Pinpoint the cell where the given text exists, returning its [X, Y] midpoint coordinate. 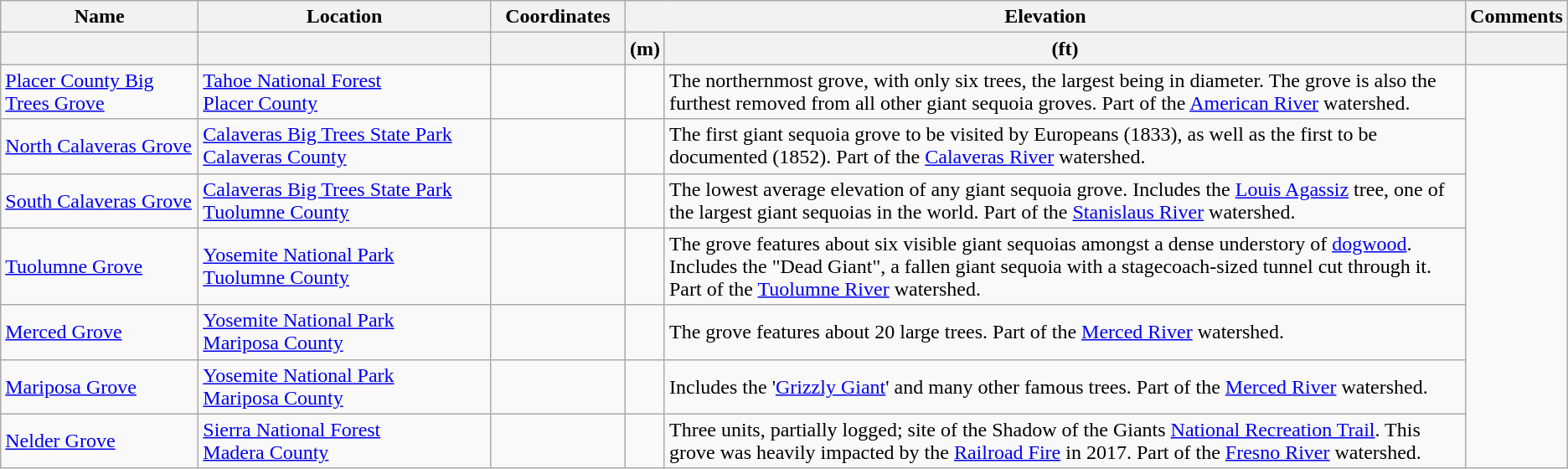
The grove features about 20 large trees. Part of the Merced River watershed. [1065, 332]
Mariposa Grove [100, 387]
Nelder Grove [100, 441]
South Calaveras Grove [100, 201]
Calaveras Big Trees State ParkCalaveras County [345, 146]
Sierra National ForestMadera County [345, 441]
Coordinates [558, 17]
North Calaveras Grove [100, 146]
(m) [645, 49]
Location [345, 17]
Comments [1517, 17]
Elevation [1045, 17]
Merced Grove [100, 332]
Placer County Big Trees Grove [100, 92]
The first giant sequoia grove to be visited by Europeans (1833), as well as the first to be documented (1852). Part of the Calaveras River watershed. [1065, 146]
Tahoe National ForestPlacer County [345, 92]
Tuolumne Grove [100, 266]
Includes the 'Grizzly Giant' and many other famous trees. Part of the Merced River watershed. [1065, 387]
Calaveras Big Trees State ParkTuolumne County [345, 201]
(ft) [1065, 49]
Name [100, 17]
Yosemite National ParkTuolumne County [345, 266]
